Output the [X, Y] coordinate of the center of the cell containing the given text.  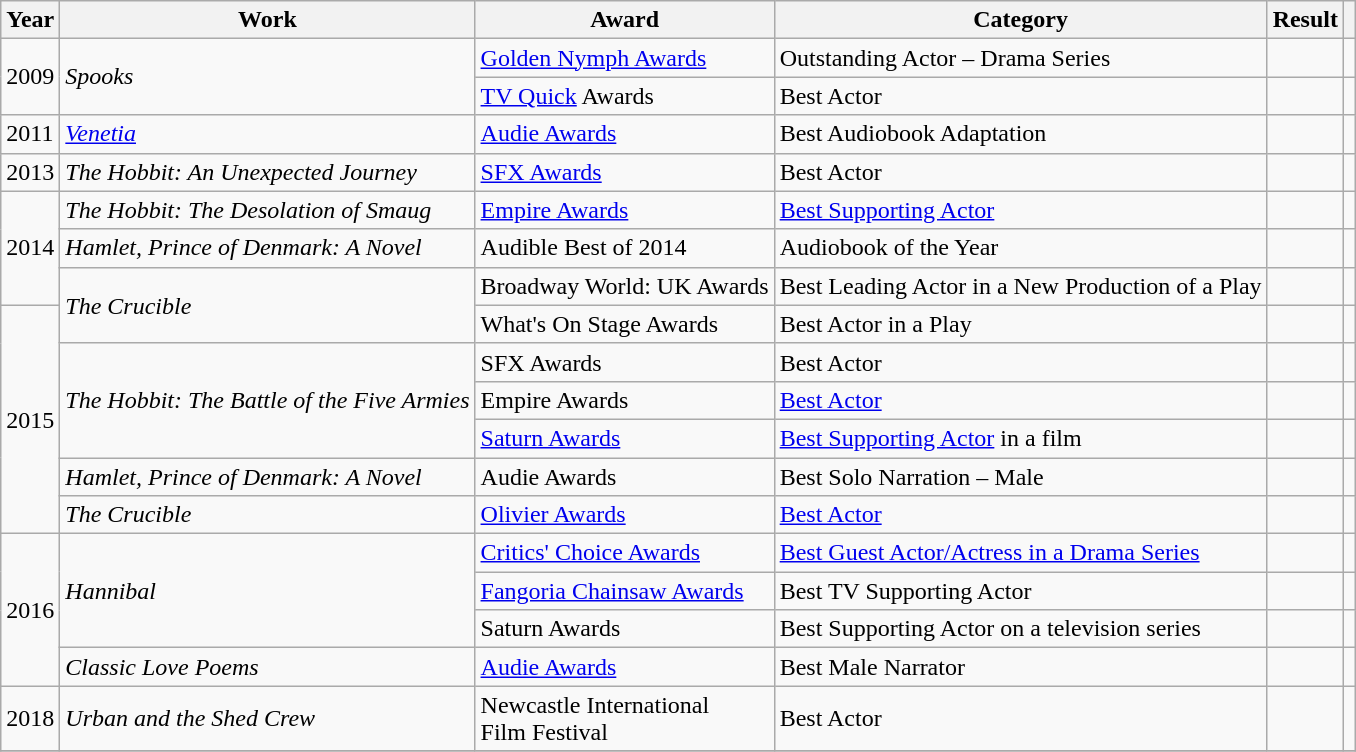
Work [268, 20]
Audiobook of the Year [1020, 248]
Venetia [268, 134]
2015 [30, 419]
Best Supporting Actor on a television series [1020, 629]
2011 [30, 134]
Fangoria Chainsaw Awards [624, 591]
Best TV Supporting Actor [1020, 591]
Best Audiobook Adaptation [1020, 134]
Best Supporting Actor [1020, 210]
Result [1305, 20]
Olivier Awards [624, 515]
2018 [30, 718]
The Hobbit: An Unexpected Journey [268, 172]
Audible Best of 2014 [624, 248]
Hannibal [268, 591]
Spooks [268, 77]
2014 [30, 248]
Year [30, 20]
The Hobbit: The Battle of the Five Armies [268, 400]
Outstanding Actor – Drama Series [1020, 58]
Best Actor in a Play [1020, 324]
Award [624, 20]
Classic Love Poems [268, 667]
2013 [30, 172]
Best Leading Actor in a New Production of a Play [1020, 286]
Urban and the Shed Crew [268, 718]
The Hobbit: The Desolation of Smaug [268, 210]
Best Supporting Actor in a film [1020, 438]
Critics' Choice Awards [624, 553]
Best Solo Narration – Male [1020, 477]
TV Quick Awards [624, 96]
Newcastle InternationalFilm Festival [624, 718]
What's On Stage Awards [624, 324]
2009 [30, 77]
2016 [30, 610]
Category [1020, 20]
Golden Nymph Awards [624, 58]
Broadway World: UK Awards [624, 286]
Best Male Narrator [1020, 667]
Best Guest Actor/Actress in a Drama Series [1020, 553]
